Output the [X, Y] coordinate of the center of the cell containing the given text.  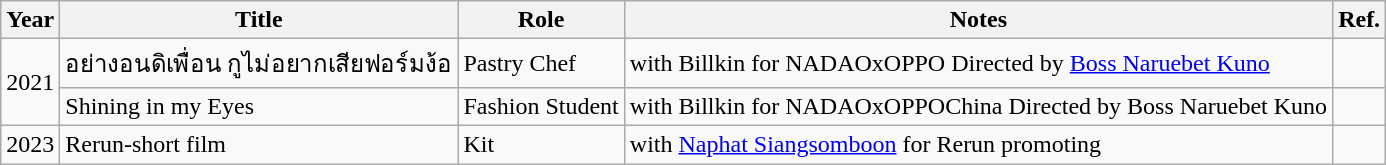
with Billkin for NADAOxOPPOChina Directed by Boss Naruebet Kuno [978, 106]
Kit [541, 144]
with Billkin for NADAOxOPPO Directed by Boss Naruebet Kuno [978, 64]
with Naphat Siangsomboon for Rerun promoting [978, 144]
Pastry Chef [541, 64]
Notes [978, 20]
2021 [30, 82]
Title [259, 20]
Ref. [1360, 20]
Role [541, 20]
2023 [30, 144]
Shining in my Eyes [259, 106]
Year [30, 20]
อย่างอนดิเพื่อน กูไม่อยากเสียฟอร์มง้อ [259, 64]
Rerun-short film [259, 144]
Fashion Student [541, 106]
